Locate the cell with the specified text and output its [X, Y] center coordinate. 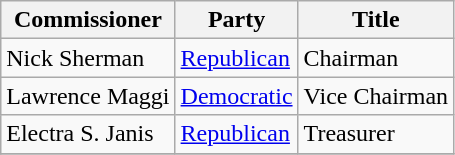
Democratic [236, 96]
Chairman [376, 58]
Electra S. Janis [88, 134]
Treasurer [376, 134]
Party [236, 20]
Nick Sherman [88, 58]
Vice Chairman [376, 96]
Title [376, 20]
Commissioner [88, 20]
Lawrence Maggi [88, 96]
